Extract the [x, y] coordinate from the center of the cell holding the provided text.  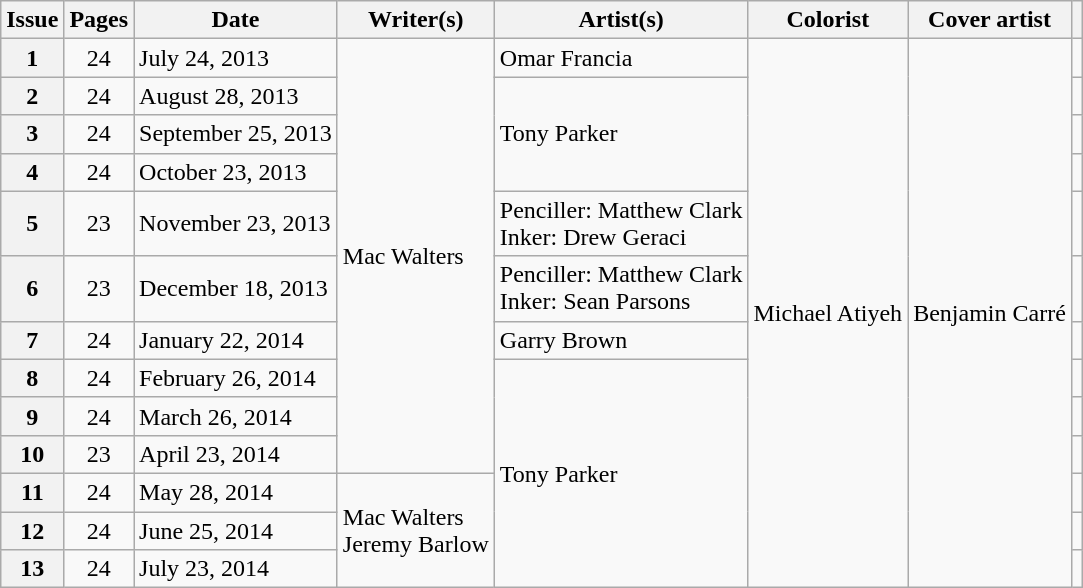
13 [32, 569]
January 22, 2014 [236, 340]
Writer(s) [416, 20]
Date [236, 20]
1 [32, 58]
Mac Walters Jeremy Barlow [416, 530]
11 [32, 492]
Garry Brown [621, 340]
5 [32, 224]
Colorist [828, 20]
Penciller: Matthew ClarkInker: Sean Parsons [621, 288]
March 26, 2014 [236, 416]
7 [32, 340]
October 23, 2013 [236, 172]
June 25, 2014 [236, 531]
2 [32, 96]
September 25, 2013 [236, 134]
Benjamin Carré [990, 314]
9 [32, 416]
Penciller: Matthew ClarkInker: Drew Geraci [621, 224]
Mac Walters [416, 256]
Artist(s) [621, 20]
Michael Atiyeh [828, 314]
3 [32, 134]
Issue [32, 20]
April 23, 2014 [236, 454]
November 23, 2013 [236, 224]
May 28, 2014 [236, 492]
10 [32, 454]
8 [32, 378]
Omar Francia [621, 58]
Cover artist [990, 20]
6 [32, 288]
12 [32, 531]
August 28, 2013 [236, 96]
4 [32, 172]
July 23, 2014 [236, 569]
Pages [99, 20]
February 26, 2014 [236, 378]
July 24, 2013 [236, 58]
December 18, 2013 [236, 288]
